Output the [x, y] coordinate of the center of the cell containing the given text.  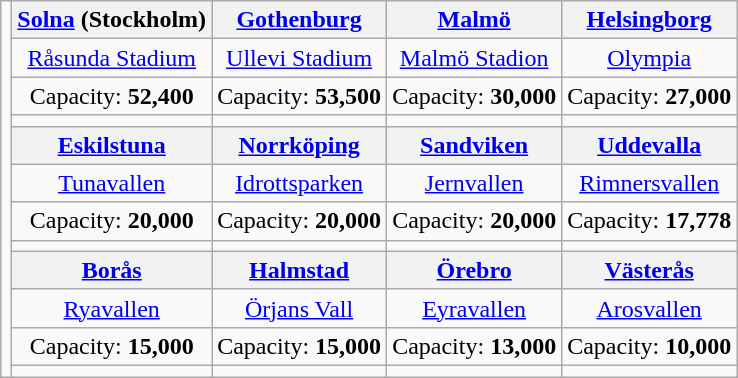
Ryavallen [112, 308]
Uddevalla [650, 145]
Eskilstuna [112, 145]
Gothenburg [300, 20]
Capacity: 17,778 [650, 221]
Malmö Stadion [474, 58]
Capacity: 27,000 [650, 96]
Capacity: 13,000 [474, 346]
Malmö [474, 20]
Jernvallen [474, 183]
Halmstad [300, 270]
Olympia [650, 58]
Norrköping [300, 145]
Capacity: 30,000 [474, 96]
Capacity: 52,400 [112, 96]
Capacity: 53,500 [300, 96]
Ullevi Stadium [300, 58]
Borås [112, 270]
Arosvallen [650, 308]
Sandviken [474, 145]
Örebro [474, 270]
Örjans Vall [300, 308]
Västerås [650, 270]
Solna (Stockholm) [112, 20]
Capacity: 10,000 [650, 346]
Rimnersvallen [650, 183]
Eyravallen [474, 308]
Idrottsparken [300, 183]
Råsunda Stadium [112, 58]
Helsingborg [650, 20]
Tunavallen [112, 183]
